Return the [x, y] coordinate for the center point of the cell that contains the specified text.  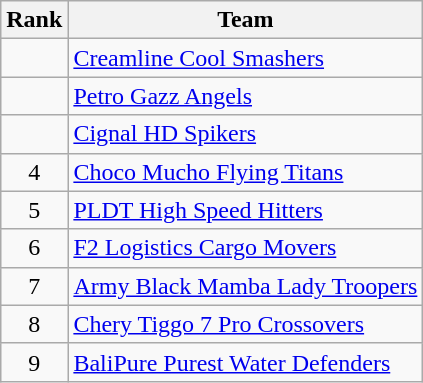
9 [34, 362]
8 [34, 324]
7 [34, 286]
BaliPure Purest Water Defenders [246, 362]
5 [34, 210]
Rank [34, 20]
F2 Logistics Cargo Movers [246, 248]
Creamline Cool Smashers [246, 58]
PLDT High Speed Hitters [246, 210]
Chery Tiggo 7 Pro Crossovers [246, 324]
Army Black Mamba Lady Troopers [246, 286]
Petro Gazz Angels [246, 96]
Cignal HD Spikers [246, 134]
6 [34, 248]
4 [34, 172]
Choco Mucho Flying Titans [246, 172]
Team [246, 20]
